Identify which cell holds the provided text, then report its (X, Y) central coordinate. 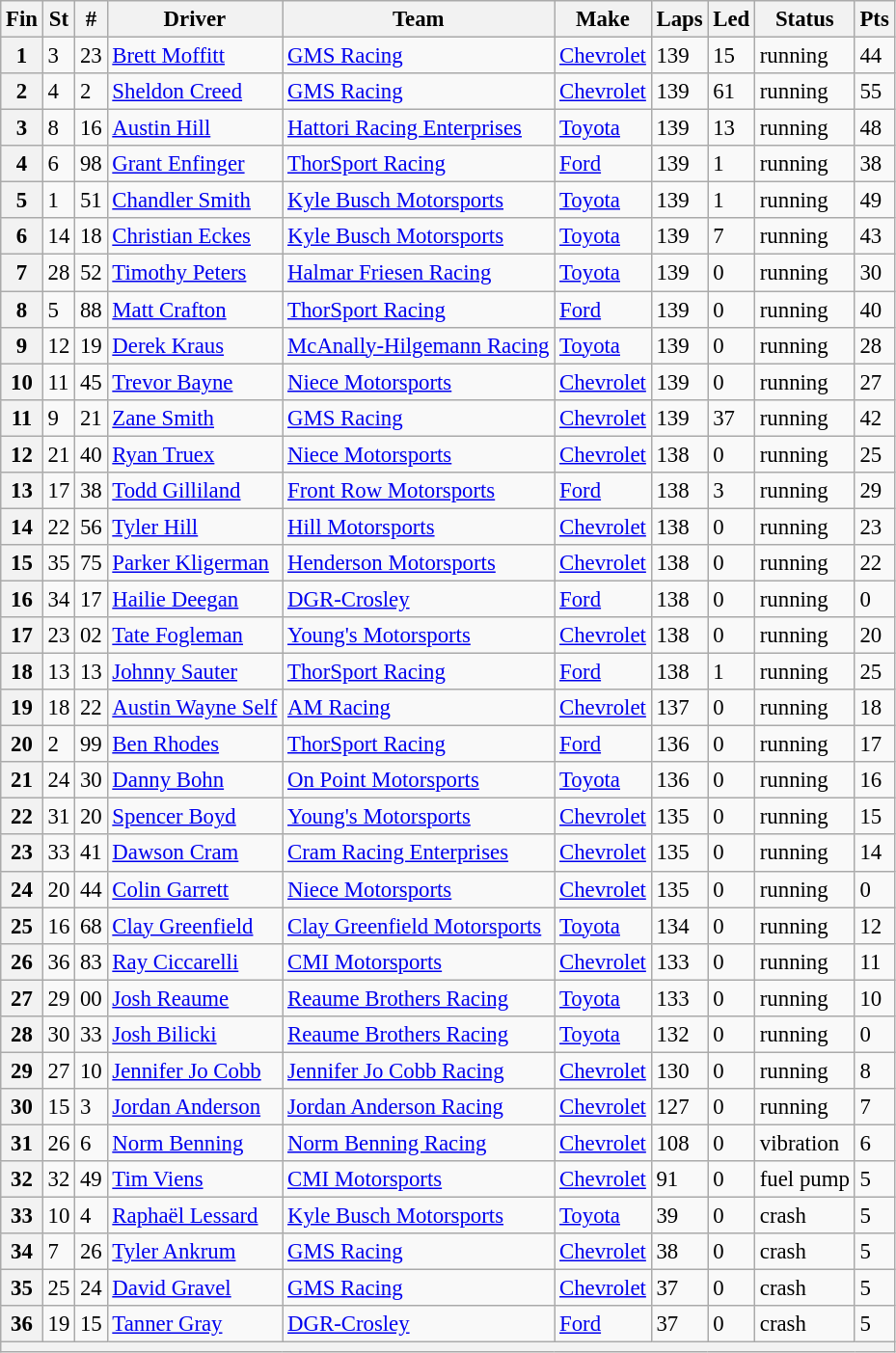
43 (874, 236)
St (58, 19)
Spencer Boyd (195, 817)
Status (804, 19)
39 (679, 1216)
Zane Smith (195, 418)
Team (419, 19)
56 (91, 527)
Chandler Smith (195, 201)
91 (679, 1179)
41 (91, 853)
Hailie Deegan (195, 599)
52 (91, 273)
Clay Greenfield Motorsports (419, 926)
McAnally-Hilgemann Racing (419, 345)
Led (731, 19)
On Point Motorsports (419, 780)
Jennifer Jo Cobb (195, 1070)
Trevor Bayne (195, 382)
Johnny Sauter (195, 672)
Raphaël Lessard (195, 1216)
Grant Enfinger (195, 164)
Todd Gilliland (195, 491)
Josh Reaume (195, 998)
Tim Viens (195, 1179)
Cram Racing Enterprises (419, 853)
Driver (195, 19)
48 (874, 128)
Front Row Motorsports (419, 491)
AM Racing (419, 708)
Jennifer Jo Cobb Racing (419, 1070)
Pts (874, 19)
75 (91, 563)
Danny Bohn (195, 780)
137 (679, 708)
Laps (679, 19)
88 (91, 310)
fuel pump (804, 1179)
Make (603, 19)
132 (679, 1035)
David Gravel (195, 1288)
Colin Garrett (195, 889)
83 (91, 961)
Jordan Anderson (195, 1107)
99 (91, 744)
Halmar Friesen Racing (419, 273)
Tanner Gray (195, 1324)
42 (874, 418)
Ryan Truex (195, 454)
Austin Wayne Self (195, 708)
Dawson Cram (195, 853)
130 (679, 1070)
Clay Greenfield (195, 926)
51 (91, 201)
Ray Ciccarelli (195, 961)
Henderson Motorsports (419, 563)
Parker Kligerman (195, 563)
Tate Fogleman (195, 636)
Christian Eckes (195, 236)
Brett Moffitt (195, 56)
Timothy Peters (195, 273)
Norm Benning (195, 1143)
Norm Benning Racing (419, 1143)
Sheldon Creed (195, 92)
68 (91, 926)
98 (91, 164)
127 (679, 1107)
Derek Kraus (195, 345)
45 (91, 382)
02 (91, 636)
Austin Hill (195, 128)
Jordan Anderson Racing (419, 1107)
vibration (804, 1143)
00 (91, 998)
Ben Rhodes (195, 744)
134 (679, 926)
Hill Motorsports (419, 527)
Fin (22, 19)
Matt Crafton (195, 310)
Hattori Racing Enterprises (419, 128)
Josh Bilicki (195, 1035)
108 (679, 1143)
# (91, 19)
55 (874, 92)
Tyler Ankrum (195, 1252)
61 (731, 92)
Tyler Hill (195, 527)
